Determine the (X, Y) coordinate at the center of the cell enclosing the given text.  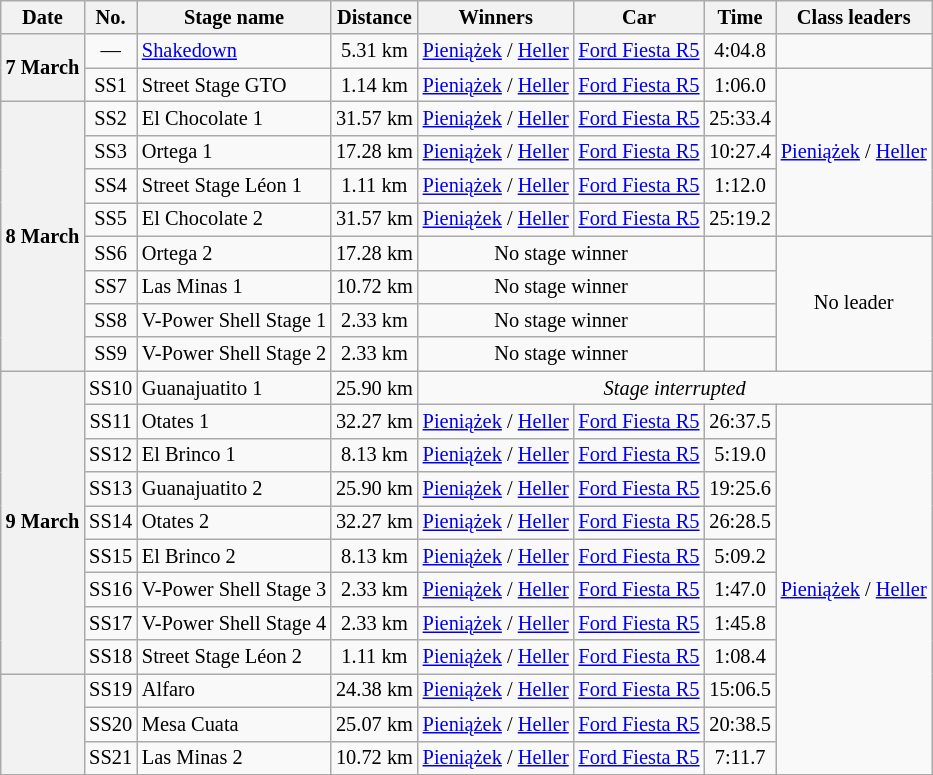
Alfaro (234, 690)
10:27.4 (740, 152)
V-Power Shell Stage 1 (234, 320)
Mesa Cuata (234, 724)
— (110, 51)
SS11 (110, 421)
SS17 (110, 623)
SS3 (110, 152)
25:33.4 (740, 118)
9 March (42, 522)
Guanajuatito 1 (234, 388)
SS10 (110, 388)
1:45.8 (740, 623)
19:25.6 (740, 489)
24.38 km (374, 690)
SS20 (110, 724)
20:38.5 (740, 724)
Class leaders (854, 17)
Street Stage GTO (234, 85)
SS19 (110, 690)
1:08.4 (740, 657)
SS12 (110, 455)
Stage interrupted (675, 388)
El Chocolate 1 (234, 118)
Stage name (234, 17)
1:06.0 (740, 85)
SS16 (110, 589)
El Brinco 1 (234, 455)
26:37.5 (740, 421)
Otates 1 (234, 421)
El Brinco 2 (234, 556)
Street Stage Léon 2 (234, 657)
1:12.0 (740, 186)
Guanajuatito 2 (234, 489)
Time (740, 17)
5:09.2 (740, 556)
8 March (42, 236)
SS4 (110, 186)
26:28.5 (740, 522)
Las Minas 1 (234, 287)
SS8 (110, 320)
7:11.7 (740, 758)
SS14 (110, 522)
No leader (854, 304)
25:19.2 (740, 219)
SS21 (110, 758)
SS13 (110, 489)
SS7 (110, 287)
Street Stage Léon 1 (234, 186)
15:06.5 (740, 690)
25.07 km (374, 724)
No. (110, 17)
SS15 (110, 556)
SS6 (110, 253)
SS9 (110, 354)
Date (42, 17)
V-Power Shell Stage 3 (234, 589)
SS2 (110, 118)
1.14 km (374, 85)
1:47.0 (740, 589)
5.31 km (374, 51)
Winners (496, 17)
Ortega 2 (234, 253)
SS5 (110, 219)
Las Minas 2 (234, 758)
SS1 (110, 85)
V-Power Shell Stage 4 (234, 623)
El Chocolate 2 (234, 219)
Distance (374, 17)
4:04.8 (740, 51)
Ortega 1 (234, 152)
Shakedown (234, 51)
Car (640, 17)
V-Power Shell Stage 2 (234, 354)
Otates 2 (234, 522)
5:19.0 (740, 455)
SS18 (110, 657)
7 March (42, 68)
